Locate the cell with the specified text and output its (X, Y) center coordinate. 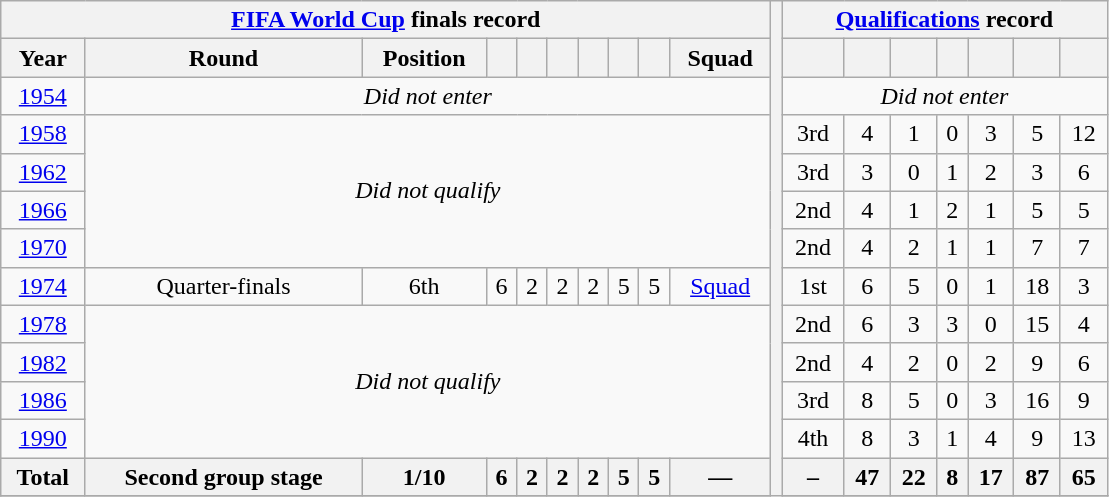
– (813, 477)
— (720, 477)
1962 (43, 172)
1978 (43, 324)
1/10 (424, 477)
Qualifications record (944, 20)
4th (813, 438)
1954 (43, 96)
Round (224, 58)
1st (813, 286)
1974 (43, 286)
1970 (43, 248)
Total (43, 477)
Position (424, 58)
Quarter-finals (224, 286)
16 (1037, 400)
22 (914, 477)
47 (867, 477)
87 (1037, 477)
1990 (43, 438)
65 (1084, 477)
Second group stage (224, 477)
18 (1037, 286)
13 (1084, 438)
17 (991, 477)
15 (1037, 324)
1958 (43, 134)
Year (43, 58)
1982 (43, 362)
12 (1084, 134)
1966 (43, 210)
6th (424, 286)
FIFA World Cup finals record (386, 20)
1986 (43, 400)
